Extract the (x, y) coordinate from the center of the cell holding the provided text.  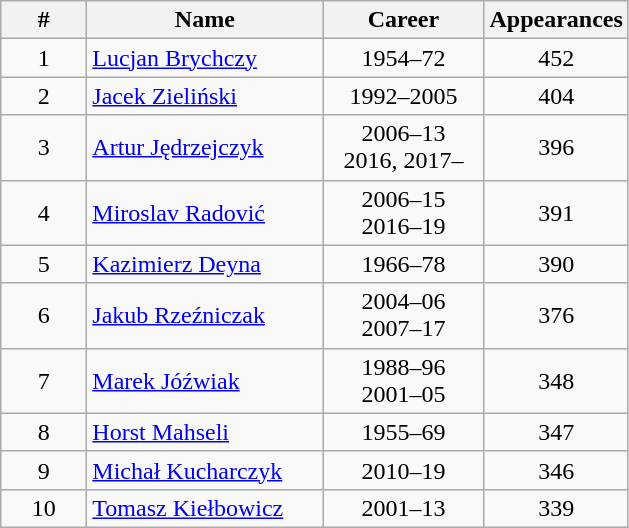
396 (556, 148)
404 (556, 96)
7 (44, 380)
8 (44, 432)
376 (556, 316)
2001–13 (404, 508)
Name (205, 20)
3 (44, 148)
2006–13 2016, 2017– (404, 148)
2 (44, 96)
Tomasz Kiełbowicz (205, 508)
348 (556, 380)
4 (44, 212)
10 (44, 508)
Artur Jędrzejczyk (205, 148)
390 (556, 264)
5 (44, 264)
339 (556, 508)
2004–06 2007–17 (404, 316)
Horst Mahseli (205, 432)
6 (44, 316)
1988–96 2001–05 (404, 380)
1955–69 (404, 432)
# (44, 20)
1992–2005 (404, 96)
1 (44, 58)
Jacek Zieliński (205, 96)
2010–19 (404, 470)
391 (556, 212)
346 (556, 470)
1954–72 (404, 58)
Appearances (556, 20)
Michał Kucharczyk (205, 470)
Marek Jóźwiak (205, 380)
Jakub Rzeźniczak (205, 316)
Miroslav Radović (205, 212)
452 (556, 58)
1966–78 (404, 264)
347 (556, 432)
Career (404, 20)
Lucjan Brychczy (205, 58)
Kazimierz Deyna (205, 264)
9 (44, 470)
2006–15 2016–19 (404, 212)
